Determine the (X, Y) coordinate at the center of the cell enclosing the given text.  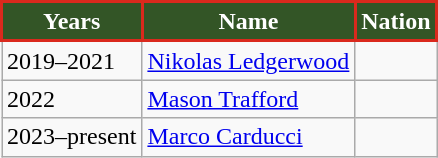
Name (248, 22)
Years (72, 22)
2022 (72, 99)
Nation (396, 22)
Mason Trafford (248, 99)
2023–present (72, 137)
2019–2021 (72, 60)
Marco Carducci (248, 137)
Nikolas Ledgerwood (248, 60)
